From the cell containing the given text, extract its center point as [X, Y] coordinate. 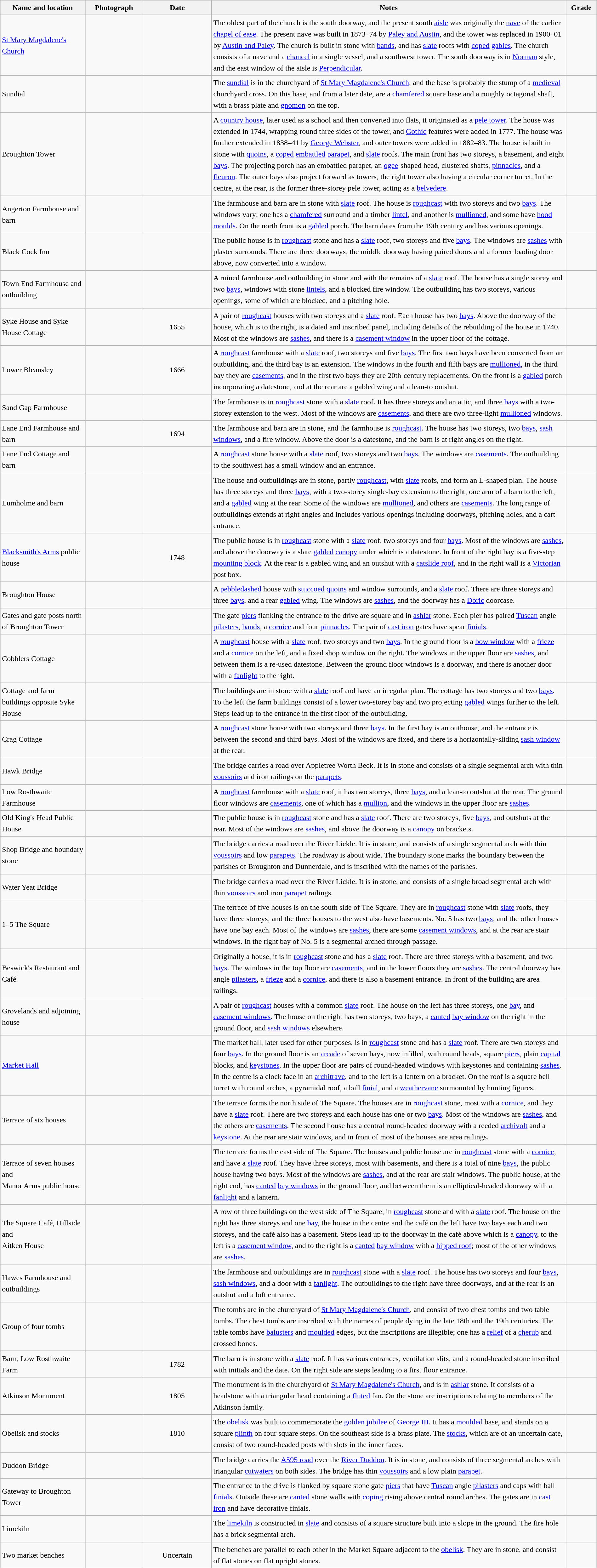
Old King's Head Public House [43, 823]
Grade [581, 8]
Gateway to Broughton Tower [43, 1497]
1666 [177, 370]
Name and location [43, 8]
Shop Bridge and boundary stone [43, 855]
Limekiln [43, 1529]
Group of four tombs [43, 1326]
Hawes Farmhouse and outbuildings [43, 1284]
The Square Café, Hillside andAitken House [43, 1234]
Barn, Low Rosthwaite Farm [43, 1364]
Notes [389, 8]
Market Hall [43, 1065]
Lane End Farmhouse and barn [43, 433]
Two market benches [43, 1555]
Sundial [43, 94]
Cottage and farm buildings opposite Syke House [43, 702]
1748 [177, 557]
Terrace of seven houses andManor Arms public house [43, 1175]
1782 [177, 1364]
1810 [177, 1434]
1805 [177, 1396]
Cobblers Cottage [43, 659]
Town End Farmhouse and outbuilding [43, 289]
Atkinson Monument [43, 1396]
Obelisk and stocks [43, 1434]
Grovelands and adjoining house [43, 1017]
Duddon Bridge [43, 1465]
Hawk Bridge [43, 771]
Beswick's Restaurant and Café [43, 973]
Angerton Farmhouse and barn [43, 214]
Broughton Tower [43, 154]
Lower Bleansley [43, 370]
Photograph [114, 8]
Syke House and Syke House Cottage [43, 327]
1655 [177, 327]
Lumholme and barn [43, 503]
1694 [177, 433]
Black Cock Inn [43, 252]
Broughton House [43, 595]
Terrace of six houses [43, 1120]
Low Rosthwaite Farmhouse [43, 797]
Gates and gate posts north of Broughton Tower [43, 621]
Water Yeat Bridge [43, 887]
Uncertain [177, 1555]
Blacksmith's Arms public house [43, 557]
Sand Gap Farmhouse [43, 408]
The limekiln is constructed in slate and consists of a square structure built into a slope in the ground. The fire hole has a brick segmental arch. [389, 1529]
Date [177, 8]
Lane End Cottage and barn [43, 460]
St Mary Magdalene's Church [43, 45]
Crag Cottage [43, 739]
1–5 The Square [43, 925]
